Extract the (x, y) coordinate from the center of the cell holding the provided text.  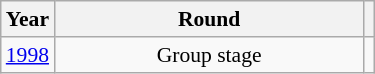
Year (28, 19)
Group stage (209, 55)
Round (209, 19)
1998 (28, 55)
